Provide the [X, Y] coordinate of the cell's center where the given text is located.  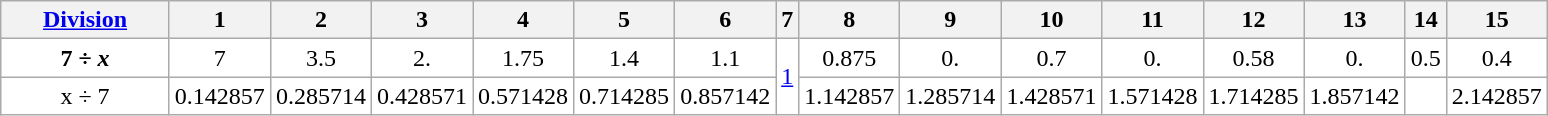
1.1 [726, 58]
0.714285 [624, 96]
3 [422, 20]
x ÷ 7 [86, 96]
2 [320, 20]
10 [1052, 20]
9 [950, 20]
11 [1152, 20]
7 ÷ x [86, 58]
1.285714 [950, 96]
2.142857 [1496, 96]
0.142857 [220, 96]
4 [522, 20]
0.285714 [320, 96]
0.5 [1426, 58]
12 [1254, 20]
1.571428 [1152, 96]
Division [86, 20]
2. [422, 58]
0.58 [1254, 58]
15 [1496, 20]
1.857142 [1354, 96]
8 [850, 20]
5 [624, 20]
14 [1426, 20]
1.75 [522, 58]
1.142857 [850, 96]
3.5 [320, 58]
1.714285 [1254, 96]
0.4 [1496, 58]
0.857142 [726, 96]
1.428571 [1052, 96]
1.4 [624, 58]
0.428571 [422, 96]
0.571428 [522, 96]
0.875 [850, 58]
0.7 [1052, 58]
6 [726, 20]
13 [1354, 20]
